Find where the given text appears and provide that cell's center as [X, Y] coordinate. 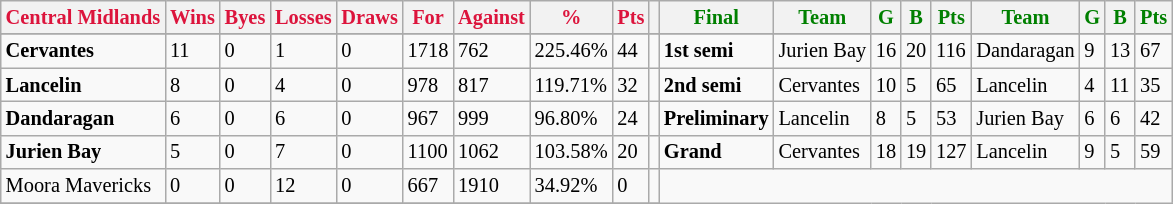
96.80% [572, 118]
967 [428, 118]
1062 [492, 152]
119.71% [572, 85]
817 [492, 85]
Central Midlands [83, 17]
Losses [303, 17]
127 [951, 152]
10 [886, 85]
32 [630, 85]
18 [886, 152]
19 [916, 152]
34.92% [572, 186]
24 [630, 118]
16 [886, 51]
65 [951, 85]
1718 [428, 51]
35 [1154, 85]
59 [1154, 152]
12 [303, 186]
978 [428, 85]
1st semi [716, 51]
Preliminary [716, 118]
Byes [245, 17]
225.46% [572, 51]
67 [1154, 51]
Moora Mavericks [83, 186]
1910 [492, 186]
% [572, 17]
667 [428, 186]
2nd semi [716, 85]
Final [716, 17]
Draws [369, 17]
Wins [192, 17]
Against [492, 17]
103.58% [572, 152]
For [428, 17]
53 [951, 118]
116 [951, 51]
999 [492, 118]
Grand [716, 152]
762 [492, 51]
44 [630, 51]
42 [1154, 118]
1 [303, 51]
1100 [428, 152]
13 [1120, 51]
7 [303, 152]
